Return the (x, y) coordinate for the center point of the cell that contains the specified text.  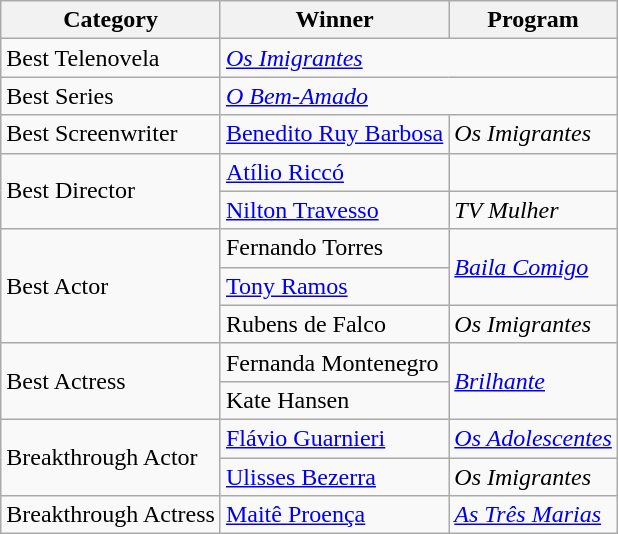
O Bem-Amado (418, 96)
Maitê Proença (334, 515)
Os Adolescentes (534, 438)
Best Screenwriter (111, 134)
Benedito Ruy Barbosa (334, 134)
Nilton Travesso (334, 210)
Category (111, 20)
Ulisses Bezerra (334, 477)
Best Telenovela (111, 58)
Best Actor (111, 286)
Rubens de Falco (334, 324)
Kate Hansen (334, 400)
Atílio Riccó (334, 172)
Winner (334, 20)
Best Director (111, 191)
Baila Comigo (534, 267)
As Três Marias (534, 515)
Program (534, 20)
Flávio Guarnieri (334, 438)
TV Mulher (534, 210)
Best Actress (111, 381)
Fernanda Montenegro (334, 362)
Brilhante (534, 381)
Breakthrough Actress (111, 515)
Tony Ramos (334, 286)
Fernando Torres (334, 248)
Best Series (111, 96)
Breakthrough Actor (111, 457)
